Identify which cell holds the provided text, then report its [X, Y] central coordinate. 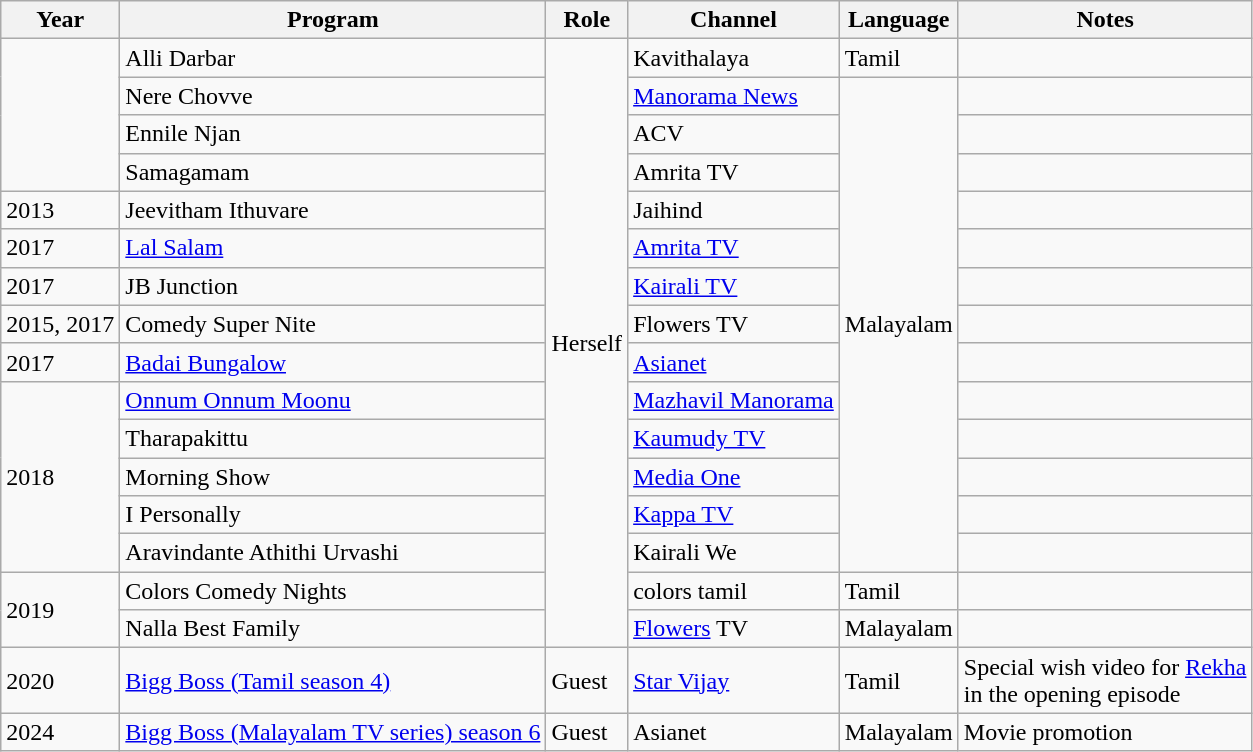
JB Junction [333, 286]
Media One [734, 477]
Kappa TV [734, 515]
Notes [1105, 20]
Lal Salam [333, 248]
2015, 2017 [60, 324]
Manorama News [734, 96]
Role [587, 20]
2013 [60, 210]
Tharapakittu [333, 438]
Jaihind [734, 210]
Kairali We [734, 553]
Mazhavil Manorama [734, 400]
Star Vijay [734, 680]
Bigg Boss (Tamil season 4) [333, 680]
ACV [734, 134]
Program [333, 20]
2020 [60, 680]
I Personally [333, 515]
Onnum Onnum Moonu [333, 400]
Kavithalaya [734, 58]
Jeevitham Ithuvare [333, 210]
Herself [587, 344]
Aravindante Athithi Urvashi [333, 553]
Alli Darbar [333, 58]
colors tamil [734, 591]
Nalla Best Family [333, 629]
Kairali TV [734, 286]
Kaumudy TV [734, 438]
Badai Bungalow [333, 362]
Ennile Njan [333, 134]
2024 [60, 732]
Special wish video for Rekha in the opening episode [1105, 680]
2019 [60, 610]
Bigg Boss (Malayalam TV series) season 6 [333, 732]
2018 [60, 476]
Samagamam [333, 172]
Year [60, 20]
Nere Chovve [333, 96]
Colors Comedy Nights [333, 591]
Morning Show [333, 477]
Language [898, 20]
Comedy Super Nite [333, 324]
Movie promotion [1105, 732]
Channel [734, 20]
